Provide the [x, y] coordinate of the cell's center where the given text is located.  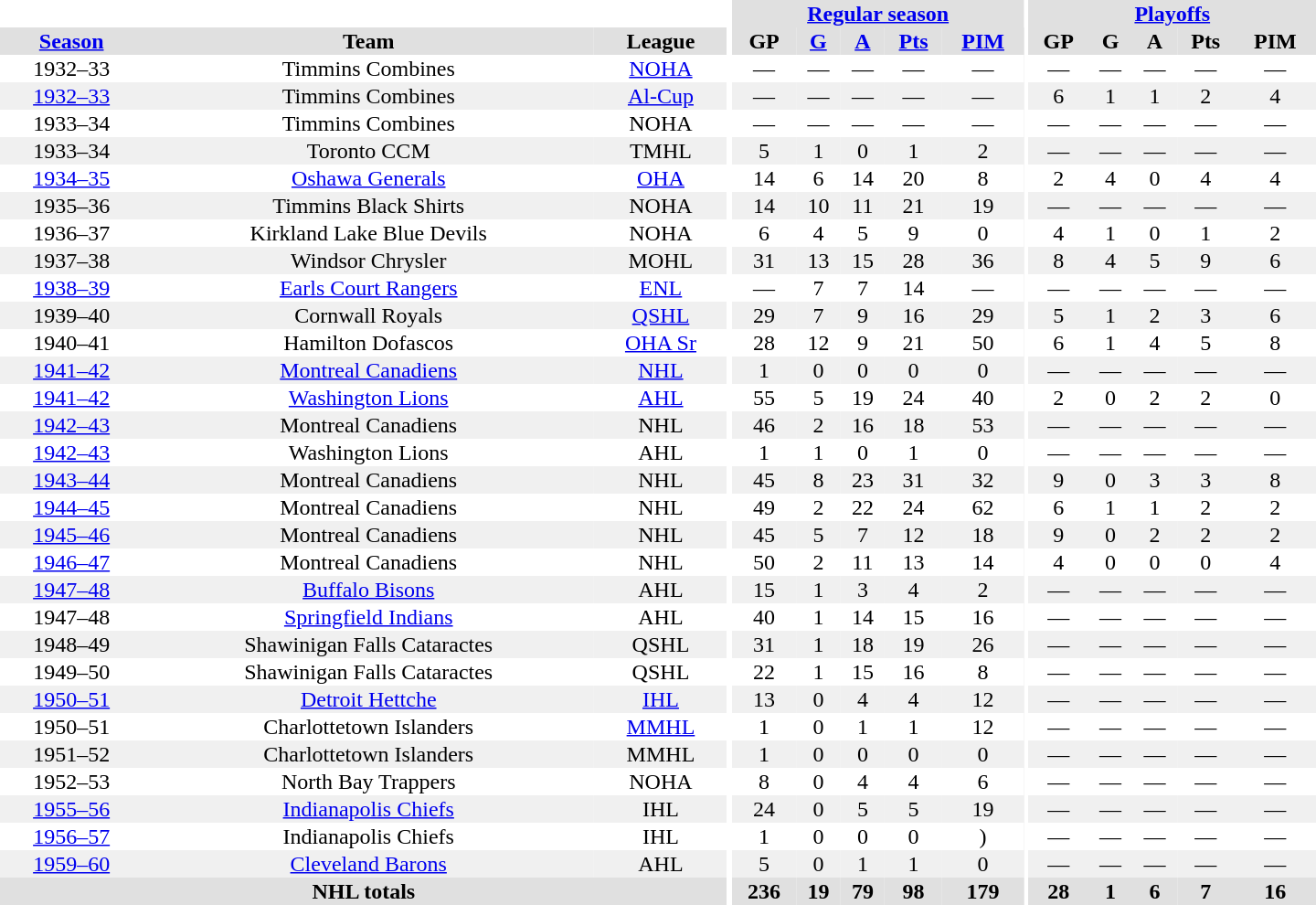
Toronto CCM [368, 151]
1937–38 [71, 261]
OHA [661, 178]
Springfield Indians [368, 617]
32 [983, 480]
1959–60 [71, 864]
Season [71, 41]
26 [983, 644]
1940–41 [71, 343]
NHL totals [364, 891]
Cleveland Barons [368, 864]
ENL [661, 288]
10 [818, 206]
) [983, 836]
Earls Court Rangers [368, 288]
1956–57 [71, 836]
1952–53 [71, 782]
Buffalo Bisons [368, 590]
Detroit Hettche [368, 699]
236 [764, 891]
179 [983, 891]
1948–49 [71, 644]
1946–47 [71, 562]
46 [764, 425]
49 [764, 507]
Regular season [877, 14]
1949–50 [71, 672]
1935–36 [71, 206]
1945–46 [71, 535]
20 [914, 178]
1943–44 [71, 480]
North Bay Trappers [368, 782]
Windsor Chrysler [368, 261]
OHA Sr [661, 343]
League [661, 41]
Kirkland Lake Blue Devils [368, 233]
Hamilton Dofascos [368, 343]
Team [368, 41]
1936–37 [71, 233]
36 [983, 261]
98 [914, 891]
79 [863, 891]
Playoffs [1173, 14]
55 [764, 398]
1939–40 [71, 315]
1944–45 [71, 507]
Al-Cup [661, 96]
Oshawa Generals [368, 178]
23 [863, 480]
1934–35 [71, 178]
1955–56 [71, 809]
1938–39 [71, 288]
MOHL [661, 261]
62 [983, 507]
Cornwall Royals [368, 315]
1951–52 [71, 754]
Timmins Black Shirts [368, 206]
53 [983, 425]
TMHL [661, 151]
